Pinpoint the cell where the given text exists, returning its [X, Y] midpoint coordinate. 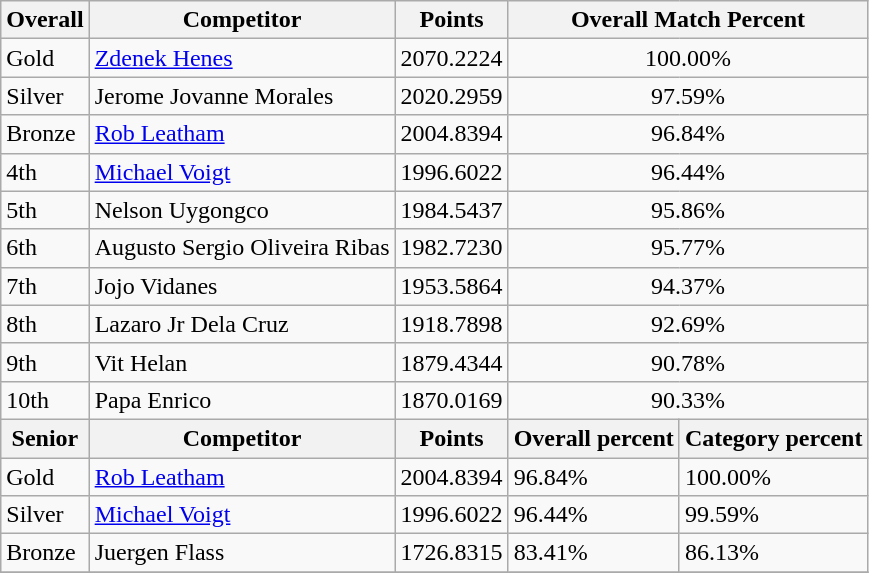
1953.5864 [452, 286]
90.33% [688, 400]
Lazaro Jr Dela Cruz [242, 324]
90.78% [688, 362]
Nelson Uygongco [242, 210]
1918.7898 [452, 324]
9th [45, 362]
Overall percent [594, 438]
Category percent [774, 438]
1879.4344 [452, 362]
1984.5437 [452, 210]
5th [45, 210]
83.41% [594, 553]
Jerome Jovanne Morales [242, 96]
Papa Enrico [242, 400]
97.59% [688, 96]
95.86% [688, 210]
Senior [45, 438]
Zdenek Henes [242, 58]
Overall [45, 20]
92.69% [688, 324]
Vit Helan [242, 362]
8th [45, 324]
7th [45, 286]
4th [45, 172]
Juergen Flass [242, 553]
Overall Match Percent [688, 20]
1726.8315 [452, 553]
Augusto Sergio Oliveira Ribas [242, 248]
2020.2959 [452, 96]
2070.2224 [452, 58]
95.77% [688, 248]
94.37% [688, 286]
99.59% [774, 515]
6th [45, 248]
86.13% [774, 553]
Jojo Vidanes [242, 286]
1982.7230 [452, 248]
1870.0169 [452, 400]
10th [45, 400]
